Extract the [X, Y] coordinate from the center of the cell holding the provided text.  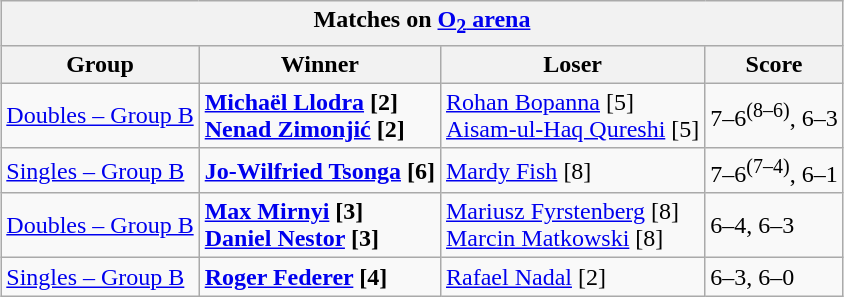
Mardy Fish [8] [572, 170]
6–4, 6–3 [774, 226]
Group [100, 64]
6–3, 6–0 [774, 277]
Mariusz Fyrstenberg [8] Marcin Matkowski [8] [572, 226]
Jo-Wilfried Tsonga [6] [320, 170]
Loser [572, 64]
7–6(7–4), 6–1 [774, 170]
Score [774, 64]
Roger Federer [4] [320, 277]
Rafael Nadal [2] [572, 277]
Rohan Bopanna [5] Aisam-ul-Haq Qureshi [5] [572, 116]
Winner [320, 64]
Michaël Llodra [2] Nenad Zimonjić [2] [320, 116]
Max Mirnyi [3] Daniel Nestor [3] [320, 226]
Matches on O2 arena [422, 23]
7–6(8–6), 6–3 [774, 116]
